Pinpoint the cell where the given text exists, returning its (x, y) midpoint coordinate. 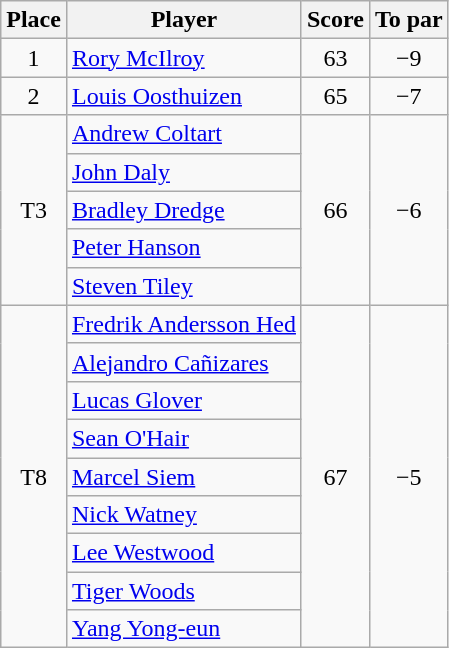
−9 (408, 58)
Alejandro Cañizares (184, 362)
Score (335, 20)
−5 (408, 476)
To par (408, 20)
John Daly (184, 172)
66 (335, 210)
Place (34, 20)
Lee Westwood (184, 553)
2 (34, 96)
T3 (34, 210)
65 (335, 96)
Bradley Dredge (184, 210)
Player (184, 20)
−7 (408, 96)
Louis Oosthuizen (184, 96)
Yang Yong-eun (184, 629)
63 (335, 58)
−6 (408, 210)
Nick Watney (184, 515)
Fredrik Andersson Hed (184, 324)
1 (34, 58)
Andrew Coltart (184, 134)
67 (335, 476)
Rory McIlroy (184, 58)
Steven Tiley (184, 286)
T8 (34, 476)
Sean O'Hair (184, 438)
Marcel Siem (184, 477)
Peter Hanson (184, 248)
Lucas Glover (184, 400)
Tiger Woods (184, 591)
